Find where the given text appears and provide that cell's center as [x, y] coordinate. 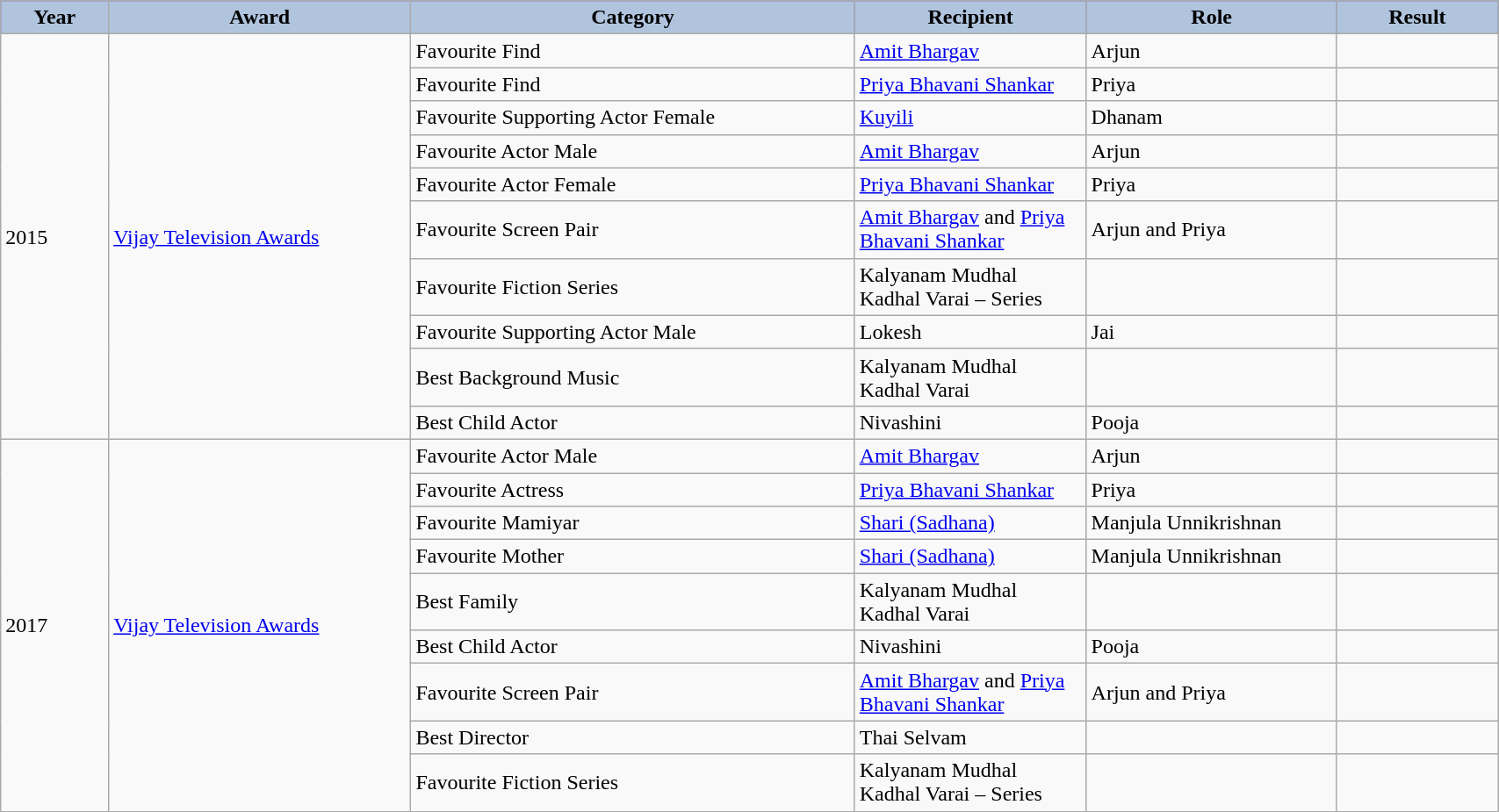
Favourite Mamiyar [632, 523]
Jai [1212, 332]
Best Director [632, 737]
2015 [54, 237]
Favourite Supporting Actor Male [632, 332]
Thai Selvam [970, 737]
Favourite Supporting Actor Female [632, 118]
Role [1212, 18]
2017 [54, 625]
Best Background Music [632, 377]
Category [632, 18]
Dhanam [1212, 118]
Result [1417, 18]
Lokesh [970, 332]
Kuyili [970, 118]
Recipient [970, 18]
Best Family [632, 602]
Favourite Mother [632, 557]
Favourite Actor Female [632, 184]
Favourite Actress [632, 489]
Award [260, 18]
Year [54, 18]
